Identify which cell holds the provided text, then report its (x, y) central coordinate. 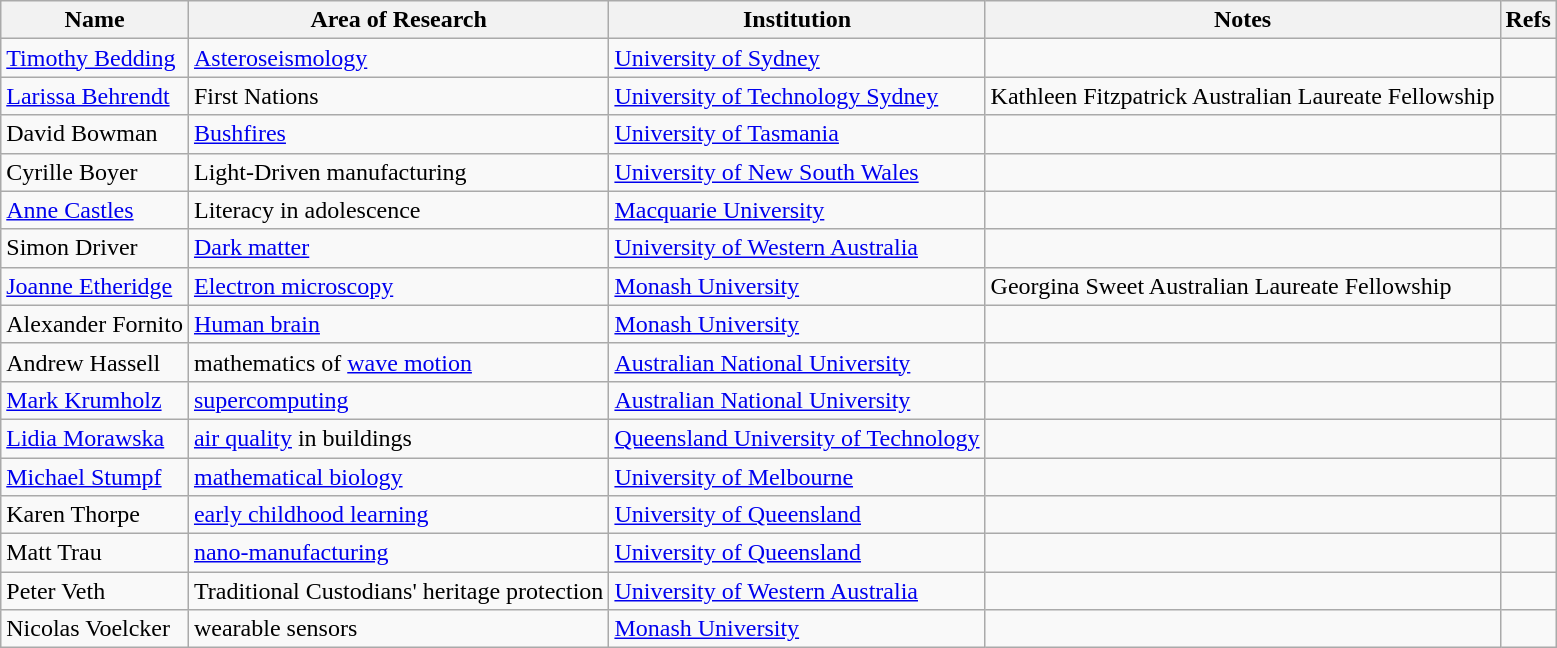
Larissa Behrendt (95, 96)
Area of Research (398, 20)
Cyrille Boyer (95, 172)
Karen Thorpe (95, 515)
Refs (1528, 20)
University of New South Wales (797, 172)
Bushfires (398, 134)
Institution (797, 20)
wearable sensors (398, 629)
Queensland University of Technology (797, 438)
Human brain (398, 324)
University of Melbourne (797, 477)
Dark matter (398, 248)
mathematics of wave motion (398, 362)
University of Sydney (797, 58)
Electron microscopy (398, 286)
Traditional Custodians' heritage protection (398, 591)
air quality in buildings (398, 438)
Matt Trau (95, 553)
University of Technology Sydney (797, 96)
early childhood learning (398, 515)
nano-manufacturing (398, 553)
Lidia Morawska (95, 438)
Name (95, 20)
Georgina Sweet Australian Laureate Fellowship (1242, 286)
Mark Krumholz (95, 400)
Anne Castles (95, 210)
Notes (1242, 20)
Andrew Hassell (95, 362)
Macquarie University (797, 210)
Alexander Fornito (95, 324)
First Nations (398, 96)
Asteroseismology (398, 58)
Joanne Etheridge (95, 286)
Timothy Bedding (95, 58)
Peter Veth (95, 591)
University of Tasmania (797, 134)
Simon Driver (95, 248)
Literacy in adolescence (398, 210)
Nicolas Voelcker (95, 629)
Kathleen Fitzpatrick Australian Laureate Fellowship (1242, 96)
Light-Driven manufacturing (398, 172)
mathematical biology (398, 477)
Michael Stumpf (95, 477)
supercomputing (398, 400)
David Bowman (95, 134)
